Output the [x, y] coordinate of the center of the cell containing the given text.  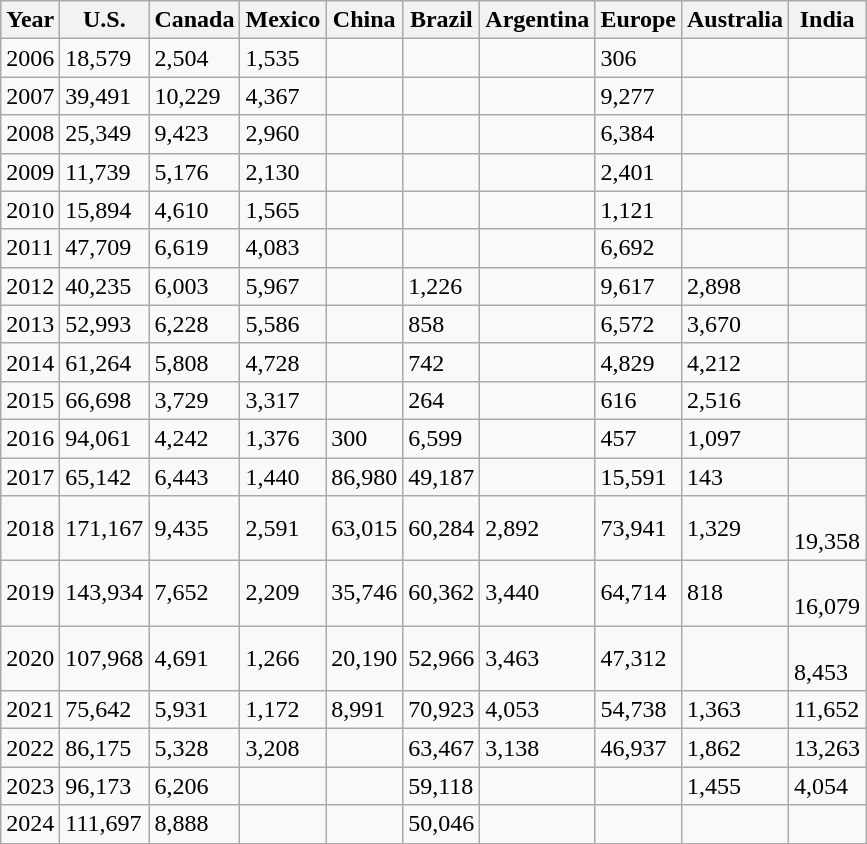
2017 [30, 477]
1,565 [283, 210]
2,209 [283, 594]
60,284 [442, 528]
China [364, 20]
40,235 [104, 286]
306 [638, 58]
52,993 [104, 324]
96,173 [104, 786]
86,980 [364, 477]
616 [638, 400]
1,172 [283, 710]
66,698 [104, 400]
5,328 [194, 748]
9,423 [194, 134]
18,579 [104, 58]
8,888 [194, 824]
60,362 [442, 594]
1,266 [283, 658]
9,617 [638, 286]
Canada [194, 20]
6,443 [194, 477]
65,142 [104, 477]
3,729 [194, 400]
35,746 [364, 594]
2,401 [638, 172]
39,491 [104, 96]
2008 [30, 134]
9,435 [194, 528]
1,376 [283, 438]
4,242 [194, 438]
9,277 [638, 96]
1,363 [734, 710]
4,053 [538, 710]
5,808 [194, 362]
5,176 [194, 172]
2,960 [283, 134]
63,015 [364, 528]
143 [734, 477]
2009 [30, 172]
4,829 [638, 362]
64,714 [638, 594]
2019 [30, 594]
2,892 [538, 528]
1,121 [638, 210]
1,226 [442, 286]
2012 [30, 286]
300 [364, 438]
457 [638, 438]
54,738 [638, 710]
2018 [30, 528]
2010 [30, 210]
50,046 [442, 824]
4,212 [734, 362]
19,358 [828, 528]
1,097 [734, 438]
8,453 [828, 658]
171,167 [104, 528]
107,968 [104, 658]
2024 [30, 824]
2014 [30, 362]
2013 [30, 324]
11,739 [104, 172]
India [828, 20]
15,894 [104, 210]
5,931 [194, 710]
1,440 [283, 477]
52,966 [442, 658]
5,586 [283, 324]
4,054 [828, 786]
858 [442, 324]
6,599 [442, 438]
4,367 [283, 96]
3,138 [538, 748]
11,652 [828, 710]
Europe [638, 20]
6,384 [638, 134]
Argentina [538, 20]
5,967 [283, 286]
264 [442, 400]
2,516 [734, 400]
94,061 [104, 438]
2,504 [194, 58]
2011 [30, 248]
6,619 [194, 248]
6,206 [194, 786]
20,190 [364, 658]
1,535 [283, 58]
2016 [30, 438]
13,263 [828, 748]
2023 [30, 786]
10,229 [194, 96]
6,228 [194, 324]
3,317 [283, 400]
8,991 [364, 710]
49,187 [442, 477]
2,130 [283, 172]
2007 [30, 96]
Australia [734, 20]
Year [30, 20]
2021 [30, 710]
6,003 [194, 286]
818 [734, 594]
46,937 [638, 748]
6,692 [638, 248]
25,349 [104, 134]
6,572 [638, 324]
4,083 [283, 248]
2020 [30, 658]
16,079 [828, 594]
59,118 [442, 786]
4,728 [283, 362]
75,642 [104, 710]
742 [442, 362]
2,591 [283, 528]
2006 [30, 58]
47,709 [104, 248]
U.S. [104, 20]
70,923 [442, 710]
Brazil [442, 20]
3,208 [283, 748]
4,691 [194, 658]
73,941 [638, 528]
143,934 [104, 594]
2022 [30, 748]
3,440 [538, 594]
2,898 [734, 286]
1,862 [734, 748]
3,463 [538, 658]
111,697 [104, 824]
Mexico [283, 20]
63,467 [442, 748]
61,264 [104, 362]
1,329 [734, 528]
7,652 [194, 594]
1,455 [734, 786]
3,670 [734, 324]
2015 [30, 400]
4,610 [194, 210]
15,591 [638, 477]
47,312 [638, 658]
86,175 [104, 748]
